For the text-containing cell, return its midpoint in (x, y) coordinate format. 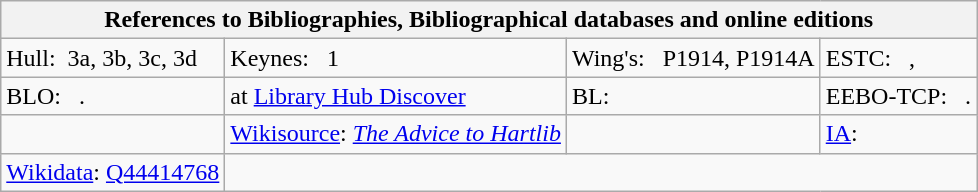
BL: (693, 96)
EEBO-TCP: . (898, 96)
at Library Hub Discover (396, 96)
Keynes: 1 (396, 58)
BLO: . (113, 96)
Hull: 3a, 3b, 3c, 3d (113, 58)
Wikisource: The Advice to Hartlib (396, 134)
Wing's: P1914, P1914A (693, 58)
IA: (898, 134)
Wikidata: Q44414768 (113, 172)
References to Bibliographies, Bibliographical databases and online editions (489, 20)
ESTC: , (898, 58)
